Search for the cell housing the specified text and yield its [x, y] center coordinate. 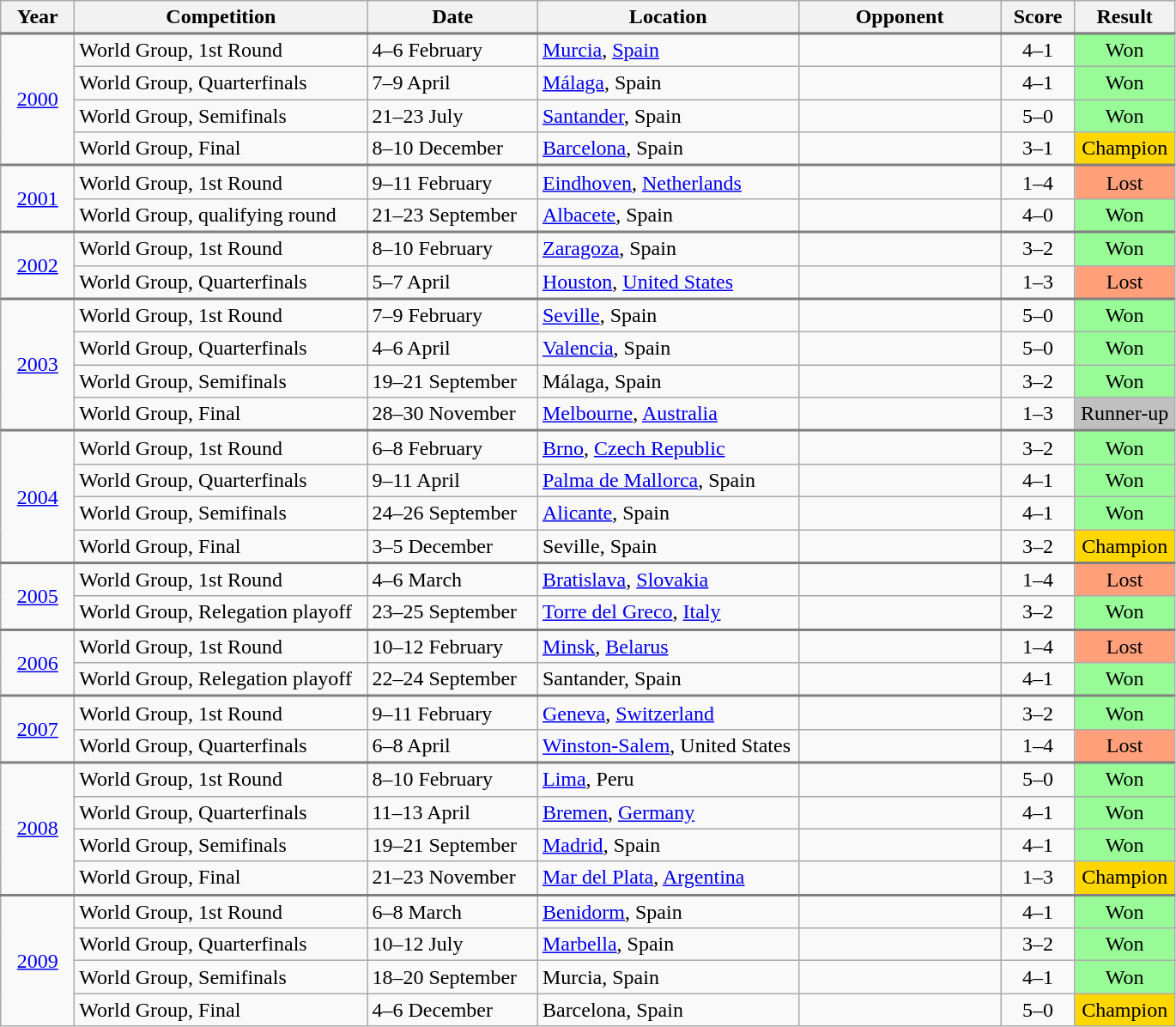
24–26 September [453, 513]
18–20 September [453, 977]
Eindhoven, Netherlands [668, 182]
Minsk, Belarus [668, 646]
7–9 April [453, 83]
Runner-up [1124, 414]
Palma de Mallorca, Spain [668, 480]
9–11 April [453, 480]
7–9 February [453, 316]
Score [1038, 17]
28–30 November [453, 414]
6–8 February [453, 448]
Year [38, 17]
Brno, Czech Republic [668, 448]
Bratislava, Slovakia [668, 579]
4–6 April [453, 349]
Albacete, Spain [668, 215]
Madrid, Spain [668, 845]
Torre del Greco, Italy [668, 613]
Winston-Salem, United States [668, 745]
2002 [38, 265]
Result [1124, 17]
3–1 [1038, 149]
World Group, qualifying round [221, 215]
3–5 December [453, 546]
6–8 March [453, 912]
Marbella, Spain [668, 945]
Alicante, Spain [668, 513]
2009 [38, 960]
5–7 April [453, 282]
21–23 November [453, 878]
4–6 February [453, 50]
4–0 [1038, 215]
Competition [221, 17]
Opponent [900, 17]
Zaragoza, Spain [668, 249]
Valencia, Spain [668, 349]
2007 [38, 730]
Mar del Plata, Argentina [668, 878]
Houston, United States [668, 282]
2006 [38, 663]
2003 [38, 365]
2001 [38, 199]
Benidorm, Spain [668, 912]
11–13 April [453, 812]
Date [453, 17]
4–6 March [453, 579]
4–6 December [453, 1010]
Location [668, 17]
10–12 February [453, 646]
21–23 July [453, 116]
22–24 September [453, 680]
2000 [38, 100]
6–8 April [453, 745]
8–10 December [453, 149]
2008 [38, 829]
Bremen, Germany [668, 812]
Geneva, Switzerland [668, 713]
2005 [38, 596]
2004 [38, 497]
21–23 September [453, 215]
23–25 September [453, 613]
Melbourne, Australia [668, 414]
10–12 July [453, 945]
Lima, Peru [668, 780]
